Return (x, y) of the center of cell containing provided text 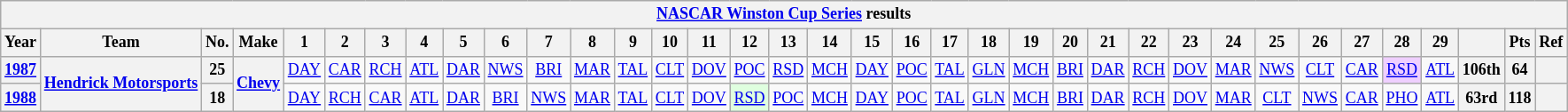
NASCAR Winston Cup Series results (784, 14)
Ref (1551, 43)
PHO (1401, 98)
19 (1031, 43)
Chevy (259, 84)
1987 (21, 69)
23 (1191, 43)
1 (304, 43)
12 (749, 43)
10 (670, 43)
20 (1070, 43)
13 (788, 43)
Year (21, 43)
Team (120, 43)
Hendrick Motorsports (120, 84)
106th (1481, 69)
26 (1320, 43)
No. (218, 43)
17 (950, 43)
4 (424, 43)
27 (1362, 43)
8 (593, 43)
64 (1520, 69)
7 (549, 43)
24 (1233, 43)
Make (259, 43)
1988 (21, 98)
21 (1107, 43)
3 (385, 43)
63rd (1481, 98)
15 (872, 43)
118 (1520, 98)
14 (830, 43)
5 (464, 43)
6 (505, 43)
2 (345, 43)
22 (1149, 43)
29 (1440, 43)
28 (1401, 43)
11 (710, 43)
9 (633, 43)
16 (912, 43)
Pts (1520, 43)
